Identify which cell holds the provided text, then report its (X, Y) central coordinate. 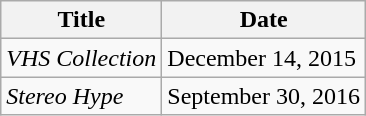
September 30, 2016 (264, 96)
December 14, 2015 (264, 58)
Title (82, 20)
Date (264, 20)
Stereo Hype (82, 96)
VHS Collection (82, 58)
